Return [X, Y] of the center of cell containing provided text 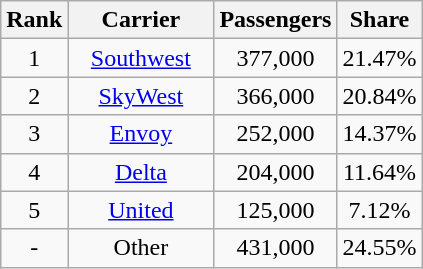
20.84% [380, 96]
377,000 [276, 58]
Southwest [141, 58]
366,000 [276, 96]
14.37% [380, 134]
Delta [141, 172]
SkyWest [141, 96]
4 [34, 172]
7.12% [380, 210]
Share [380, 20]
21.47% [380, 58]
- [34, 248]
24.55% [380, 248]
Envoy [141, 134]
5 [34, 210]
Rank [34, 20]
431,000 [276, 248]
United [141, 210]
125,000 [276, 210]
2 [34, 96]
252,000 [276, 134]
3 [34, 134]
1 [34, 58]
Passengers [276, 20]
11.64% [380, 172]
Other [141, 248]
Carrier [141, 20]
204,000 [276, 172]
